Search for the cell housing the specified text and yield its [x, y] center coordinate. 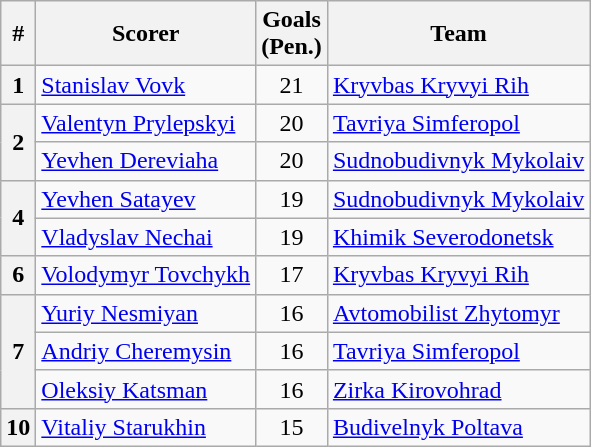
Yuriy Nesmiyan [146, 313]
Goals(Pen.) [292, 34]
6 [18, 275]
15 [292, 427]
Oleksiy Katsman [146, 389]
Avtomobilist Zhytomyr [458, 313]
Scorer [146, 34]
Yevhen Satayev [146, 199]
Team [458, 34]
Vladyslav Nechai [146, 237]
Stanislav Vovk [146, 85]
Budivelnyk Poltava [458, 427]
# [18, 34]
Andriy Cheremysin [146, 351]
1 [18, 85]
4 [18, 218]
17 [292, 275]
21 [292, 85]
Khimik Severodonetsk [458, 237]
7 [18, 351]
Valentyn Prylepskyi [146, 123]
Vitaliy Starukhin [146, 427]
Volodymyr Tovchykh [146, 275]
10 [18, 427]
2 [18, 142]
Yevhen Dereviaha [146, 161]
Zirka Kirovohrad [458, 389]
